Search for the cell housing the specified text and yield its (x, y) center coordinate. 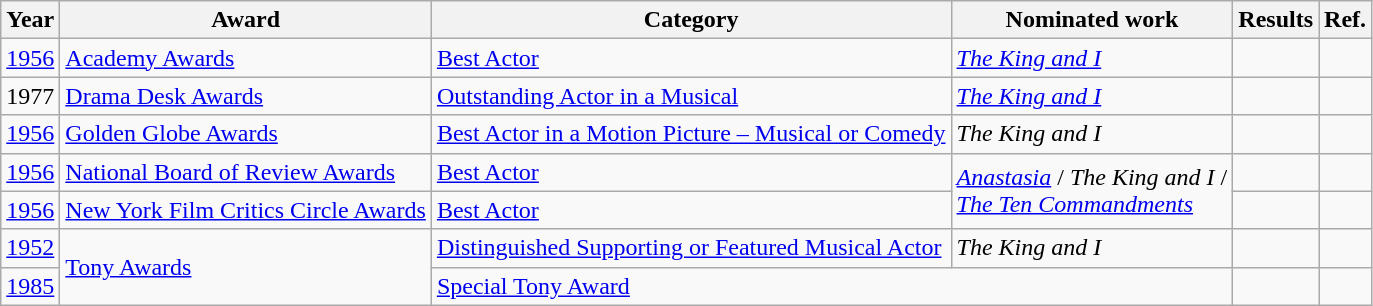
Drama Desk Awards (246, 96)
New York Film Critics Circle Awards (246, 210)
Nominated work (1092, 20)
Best Actor in a Motion Picture – Musical or Comedy (691, 134)
Ref. (1346, 20)
Category (691, 20)
1952 (30, 248)
National Board of Review Awards (246, 172)
Anastasia / The King and I / The Ten Commandments (1092, 191)
Academy Awards (246, 58)
Award (246, 20)
Tony Awards (246, 267)
Distinguished Supporting or Featured Musical Actor (691, 248)
Outstanding Actor in a Musical (691, 96)
Results (1276, 20)
Golden Globe Awards (246, 134)
1977 (30, 96)
Special Tony Award (832, 286)
Year (30, 20)
1985 (30, 286)
